Return the [x, y] coordinate for the center point of the cell that contains the specified text.  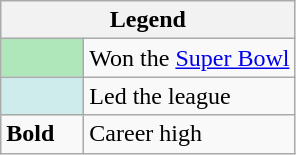
Led the league [190, 96]
Legend [148, 20]
Won the Super Bowl [190, 58]
Bold [42, 134]
Career high [190, 134]
